Pinpoint the cell where the given text exists, returning its [x, y] midpoint coordinate. 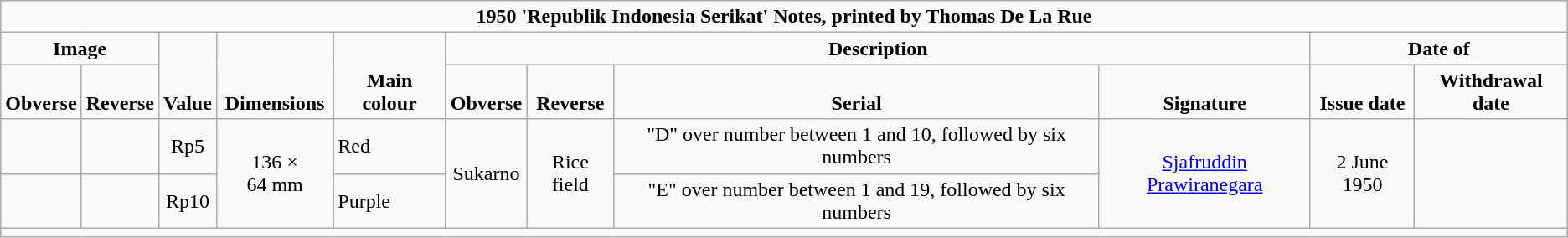
Rp10 [188, 201]
Sukarno [486, 173]
2 June 1950 [1362, 173]
136 × 64 mm [275, 173]
Image [80, 49]
Red [389, 146]
"E" over number between 1 and 19, followed by six numbers [856, 201]
Dimensions [275, 75]
Issue date [1362, 92]
Serial [856, 92]
Description [878, 49]
Rice field [570, 173]
Value [188, 75]
1950 'Republik Indonesia Serikat' Notes, printed by Thomas De La Rue [784, 17]
Signature [1204, 92]
Main colour [389, 75]
Purple [389, 201]
Rp5 [188, 146]
Date of [1439, 49]
"D" over number between 1 and 10, followed by six numbers [856, 146]
Withdrawal date [1491, 92]
Sjafruddin Prawiranegara [1204, 173]
